Output the (x, y) coordinate of the center of the cell containing the given text.  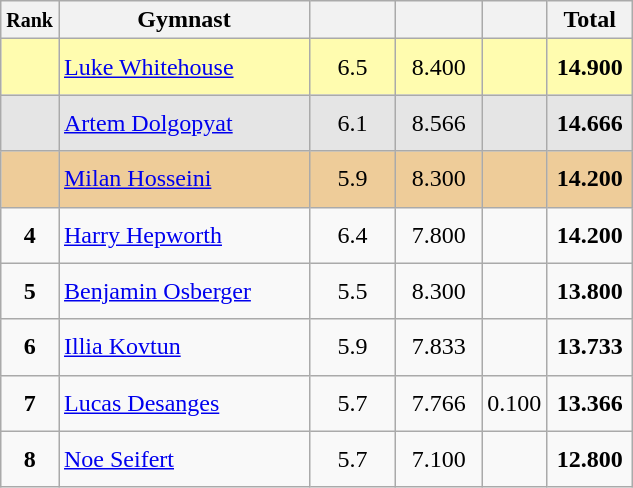
12.800 (590, 459)
Benjamin Osberger (184, 291)
Lucas Desanges (184, 403)
Rank (30, 20)
4 (30, 235)
13.800 (590, 291)
Noe Seifert (184, 459)
Artem Dolgopyat (184, 123)
5.5 (353, 291)
Luke Whitehouse (184, 67)
Harry Hepworth (184, 235)
7.833 (439, 347)
6.5 (353, 67)
13.366 (590, 403)
7 (30, 403)
Total (590, 20)
8 (30, 459)
6.1 (353, 123)
7.100 (439, 459)
0.100 (514, 403)
13.733 (590, 347)
Illia Kovtun (184, 347)
14.666 (590, 123)
14.900 (590, 67)
Gymnast (184, 20)
7.800 (439, 235)
8.400 (439, 67)
8.566 (439, 123)
5 (30, 291)
6 (30, 347)
7.766 (439, 403)
Milan Hosseini (184, 179)
6.4 (353, 235)
